Extract the [X, Y] coordinate from the center of the cell holding the provided text.  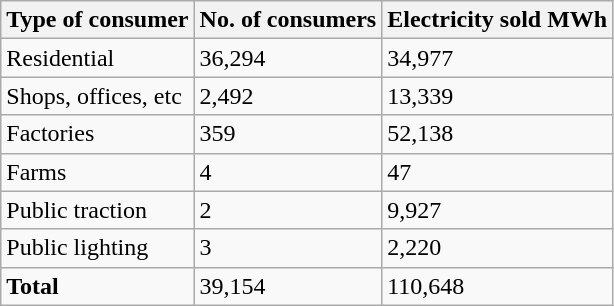
Residential [98, 58]
2,220 [498, 248]
47 [498, 172]
Factories [98, 134]
39,154 [288, 286]
2,492 [288, 96]
4 [288, 172]
52,138 [498, 134]
Shops, offices, etc [98, 96]
36,294 [288, 58]
Public traction [98, 210]
No. of consumers [288, 20]
9,927 [498, 210]
34,977 [498, 58]
Public lighting [98, 248]
13,339 [498, 96]
359 [288, 134]
2 [288, 210]
Total [98, 286]
Electricity sold MWh [498, 20]
Farms [98, 172]
110,648 [498, 286]
3 [288, 248]
Type of consumer [98, 20]
